For the text-containing cell, return its midpoint in [X, Y] coordinate format. 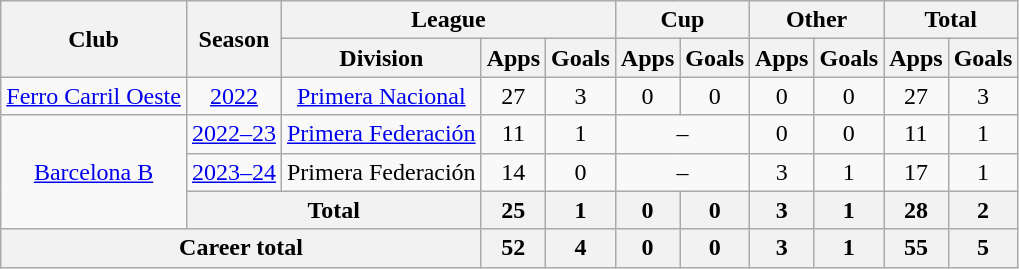
Other [817, 20]
Barcelona B [94, 172]
55 [916, 248]
Division [381, 58]
52 [513, 248]
2022 [234, 96]
Ferro Carril Oeste [94, 96]
2023–24 [234, 172]
Season [234, 39]
2022–23 [234, 134]
Cup [682, 20]
2 [983, 210]
25 [513, 210]
5 [983, 248]
Club [94, 39]
Primera Nacional [381, 96]
17 [916, 172]
League [448, 20]
14 [513, 172]
28 [916, 210]
Career total [241, 248]
4 [581, 248]
